Output the (x, y) coordinate of the center of the cell containing the given text.  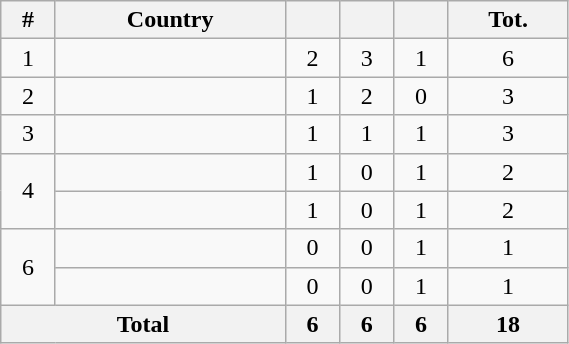
18 (508, 324)
Country (170, 20)
# (28, 20)
Total (143, 324)
4 (28, 191)
Tot. (508, 20)
